For the text-containing cell, return its midpoint in (x, y) coordinate format. 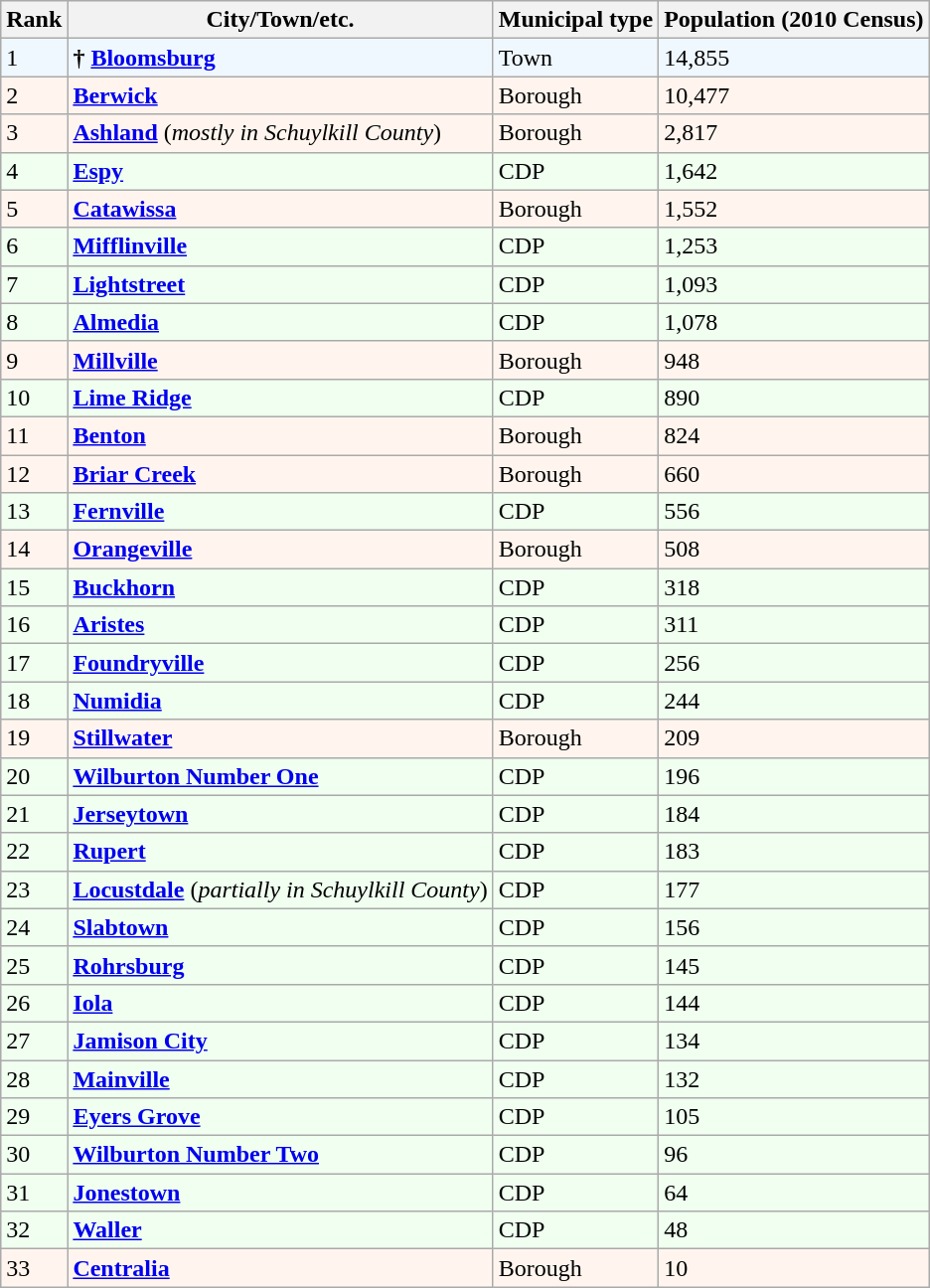
184 (794, 814)
Wilburton Number Two (280, 1155)
311 (794, 625)
Fernville (280, 512)
Aristes (280, 625)
Iola (280, 1003)
32 (34, 1230)
1,253 (794, 246)
Population (2010 Census) (794, 20)
20 (34, 776)
Orangeville (280, 550)
Mainville (280, 1078)
Municipal type (575, 20)
Jamison City (280, 1041)
Locustdale (partially in Schuylkill County) (280, 889)
City/Town/etc. (280, 20)
948 (794, 360)
31 (34, 1193)
824 (794, 435)
183 (794, 852)
64 (794, 1193)
3 (34, 133)
Rupert (280, 852)
Centralia (280, 1268)
Town (575, 58)
Jonestown (280, 1193)
556 (794, 512)
17 (34, 663)
30 (34, 1155)
† Bloomsburg (280, 58)
1,642 (794, 171)
Lime Ridge (280, 398)
Slabtown (280, 927)
24 (34, 927)
12 (34, 474)
1,552 (794, 209)
11 (34, 435)
26 (34, 1003)
Espy (280, 171)
4 (34, 171)
25 (34, 965)
48 (794, 1230)
28 (34, 1078)
Benton (280, 435)
27 (34, 1041)
209 (794, 738)
196 (794, 776)
Lightstreet (280, 284)
22 (34, 852)
10,477 (794, 95)
Buckhorn (280, 587)
144 (794, 1003)
156 (794, 927)
1,078 (794, 322)
Waller (280, 1230)
15 (34, 587)
23 (34, 889)
9 (34, 360)
14 (34, 550)
244 (794, 701)
Stillwater (280, 738)
18 (34, 701)
Mifflinville (280, 246)
Rank (34, 20)
33 (34, 1268)
16 (34, 625)
Wilburton Number One (280, 776)
2,817 (794, 133)
13 (34, 512)
Jerseytown (280, 814)
177 (794, 889)
256 (794, 663)
Ashland (mostly in Schuylkill County) (280, 133)
6 (34, 246)
96 (794, 1155)
Numidia (280, 701)
890 (794, 398)
Almedia (280, 322)
Millville (280, 360)
21 (34, 814)
132 (794, 1078)
2 (34, 95)
Briar Creek (280, 474)
Catawissa (280, 209)
508 (794, 550)
Foundryville (280, 663)
19 (34, 738)
105 (794, 1117)
Eyers Grove (280, 1117)
660 (794, 474)
1,093 (794, 284)
134 (794, 1041)
145 (794, 965)
318 (794, 587)
1 (34, 58)
14,855 (794, 58)
29 (34, 1117)
7 (34, 284)
5 (34, 209)
8 (34, 322)
Rohrsburg (280, 965)
Berwick (280, 95)
